Determine the (x, y) coordinate at the center of the cell enclosing the given text.  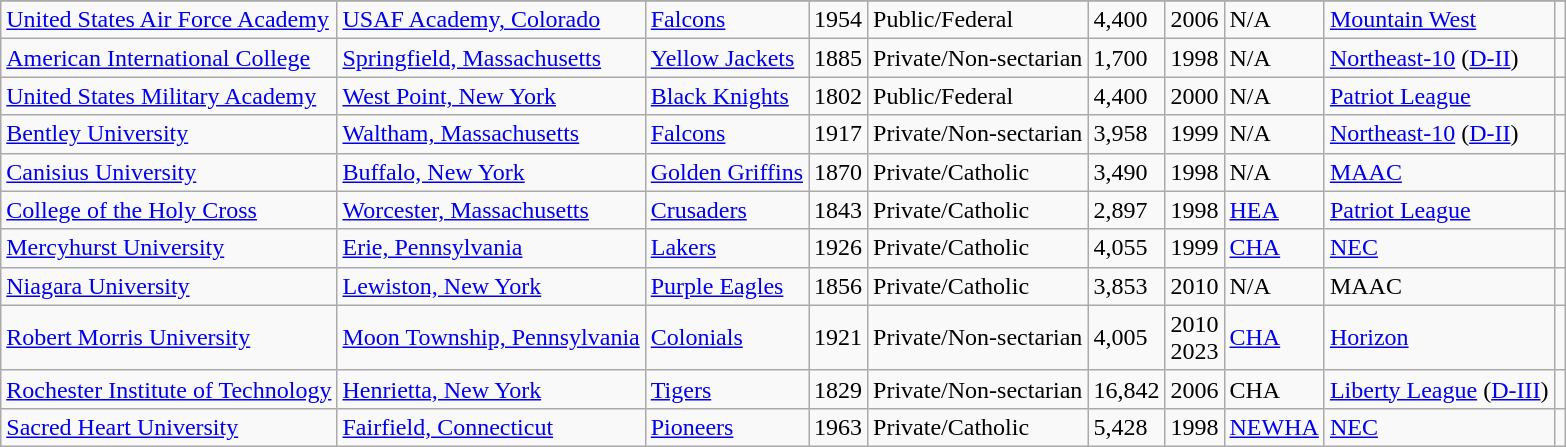
Buffalo, New York (491, 172)
5,428 (1126, 427)
Mercyhurst University (169, 248)
Sacred Heart University (169, 427)
United States Military Academy (169, 96)
3,490 (1126, 172)
2010 (1194, 286)
Golden Griffins (726, 172)
Lewiston, New York (491, 286)
NEWHA (1274, 427)
Springfield, Massachusetts (491, 58)
1921 (838, 338)
Worcester, Massachusetts (491, 210)
1856 (838, 286)
1963 (838, 427)
Canisius University (169, 172)
Colonials (726, 338)
1926 (838, 248)
16,842 (1126, 389)
Crusaders (726, 210)
HEA (1274, 210)
4,005 (1126, 338)
Bentley University (169, 134)
1,700 (1126, 58)
Niagara University (169, 286)
United States Air Force Academy (169, 20)
1917 (838, 134)
USAF Academy, Colorado (491, 20)
Henrietta, New York (491, 389)
West Point, New York (491, 96)
Purple Eagles (726, 286)
Lakers (726, 248)
Fairfield, Connecticut (491, 427)
Mountain West (1439, 20)
2000 (1194, 96)
American International College (169, 58)
Tigers (726, 389)
1954 (838, 20)
20102023 (1194, 338)
3,853 (1126, 286)
Pioneers (726, 427)
Erie, Pennsylvania (491, 248)
Waltham, Massachusetts (491, 134)
Black Knights (726, 96)
College of the Holy Cross (169, 210)
Yellow Jackets (726, 58)
2,897 (1126, 210)
Liberty League (D-III) (1439, 389)
1885 (838, 58)
1843 (838, 210)
1802 (838, 96)
4,055 (1126, 248)
1870 (838, 172)
Moon Township, Pennsylvania (491, 338)
1829 (838, 389)
3,958 (1126, 134)
Robert Morris University (169, 338)
Horizon (1439, 338)
Rochester Institute of Technology (169, 389)
